Pinpoint the cell where the given text exists, returning its [x, y] midpoint coordinate. 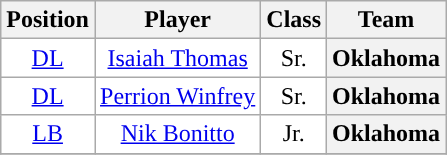
Isaiah Thomas [177, 58]
LB [48, 134]
Jr. [294, 134]
Team [386, 20]
Player [177, 20]
Class [294, 20]
Nik Bonitto [177, 134]
Position [48, 20]
Perrion Winfrey [177, 96]
